Return (x, y) of the center of cell containing provided text 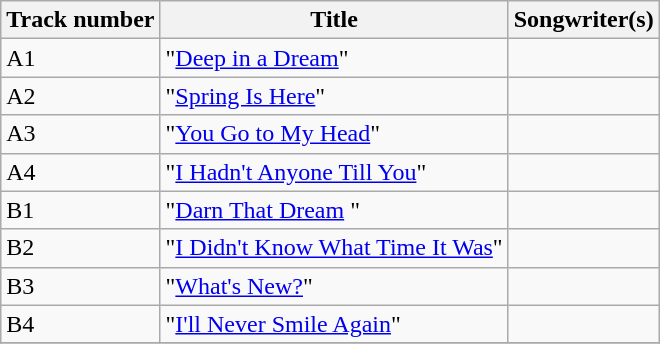
B1 (80, 210)
"Spring Is Here" (334, 96)
"Darn That Dream " (334, 210)
A3 (80, 134)
"You Go to My Head" (334, 134)
B4 (80, 324)
A1 (80, 58)
"I Didn't Know What Time It Was" (334, 248)
"I'll Never Smile Again" (334, 324)
A2 (80, 96)
A4 (80, 172)
B3 (80, 286)
Songwriter(s) (584, 20)
Track number (80, 20)
Title (334, 20)
"What's New?" (334, 286)
"I Hadn't Anyone Till You" (334, 172)
B2 (80, 248)
"Deep in a Dream" (334, 58)
